Determine the (x, y) coordinate at the center of the cell enclosing the given text.  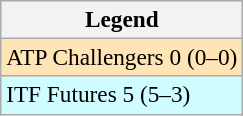
ATP Challengers 0 (0–0) (122, 57)
ITF Futures 5 (5–3) (122, 95)
Legend (122, 19)
